Pinpoint the cell where the given text exists, returning its (X, Y) midpoint coordinate. 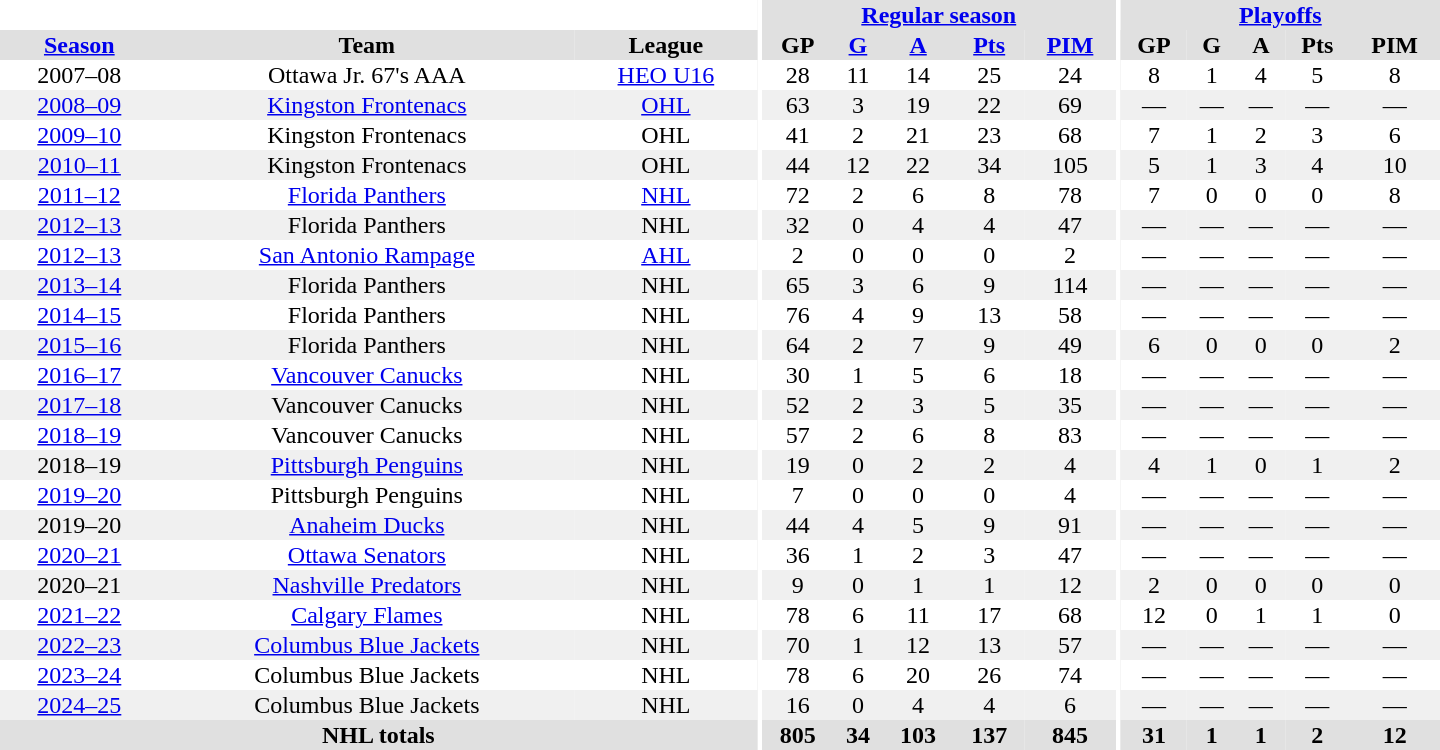
2022–23 (80, 645)
83 (1070, 435)
2023–24 (80, 675)
20 (918, 675)
16 (798, 705)
2021–22 (80, 615)
2016–17 (80, 375)
26 (990, 675)
Ottawa Senators (367, 555)
23 (990, 135)
31 (1154, 735)
2014–15 (80, 315)
58 (1070, 315)
25 (990, 75)
63 (798, 105)
72 (798, 195)
Playoffs (1280, 15)
36 (798, 555)
32 (798, 225)
76 (798, 315)
845 (1070, 735)
2007–08 (80, 75)
18 (1070, 375)
2015–16 (80, 345)
52 (798, 405)
San Antonio Rampage (367, 255)
74 (1070, 675)
2010–11 (80, 165)
Season (80, 45)
65 (798, 285)
105 (1070, 165)
17 (990, 615)
2008–09 (80, 105)
Ottawa Jr. 67's AAA (367, 75)
HEO U16 (666, 75)
805 (798, 735)
AHL (666, 255)
64 (798, 345)
2013–14 (80, 285)
41 (798, 135)
69 (1070, 105)
114 (1070, 285)
24 (1070, 75)
2011–12 (80, 195)
NHL totals (378, 735)
70 (798, 645)
14 (918, 75)
10 (1394, 165)
2024–25 (80, 705)
2009–10 (80, 135)
28 (798, 75)
2017–18 (80, 405)
Anaheim Ducks (367, 525)
91 (1070, 525)
35 (1070, 405)
30 (798, 375)
Team (367, 45)
Nashville Predators (367, 585)
137 (990, 735)
21 (918, 135)
49 (1070, 345)
103 (918, 735)
Regular season (938, 15)
Calgary Flames (367, 615)
League (666, 45)
